Determine the [x, y] coordinate at the center of the cell enclosing the given text.  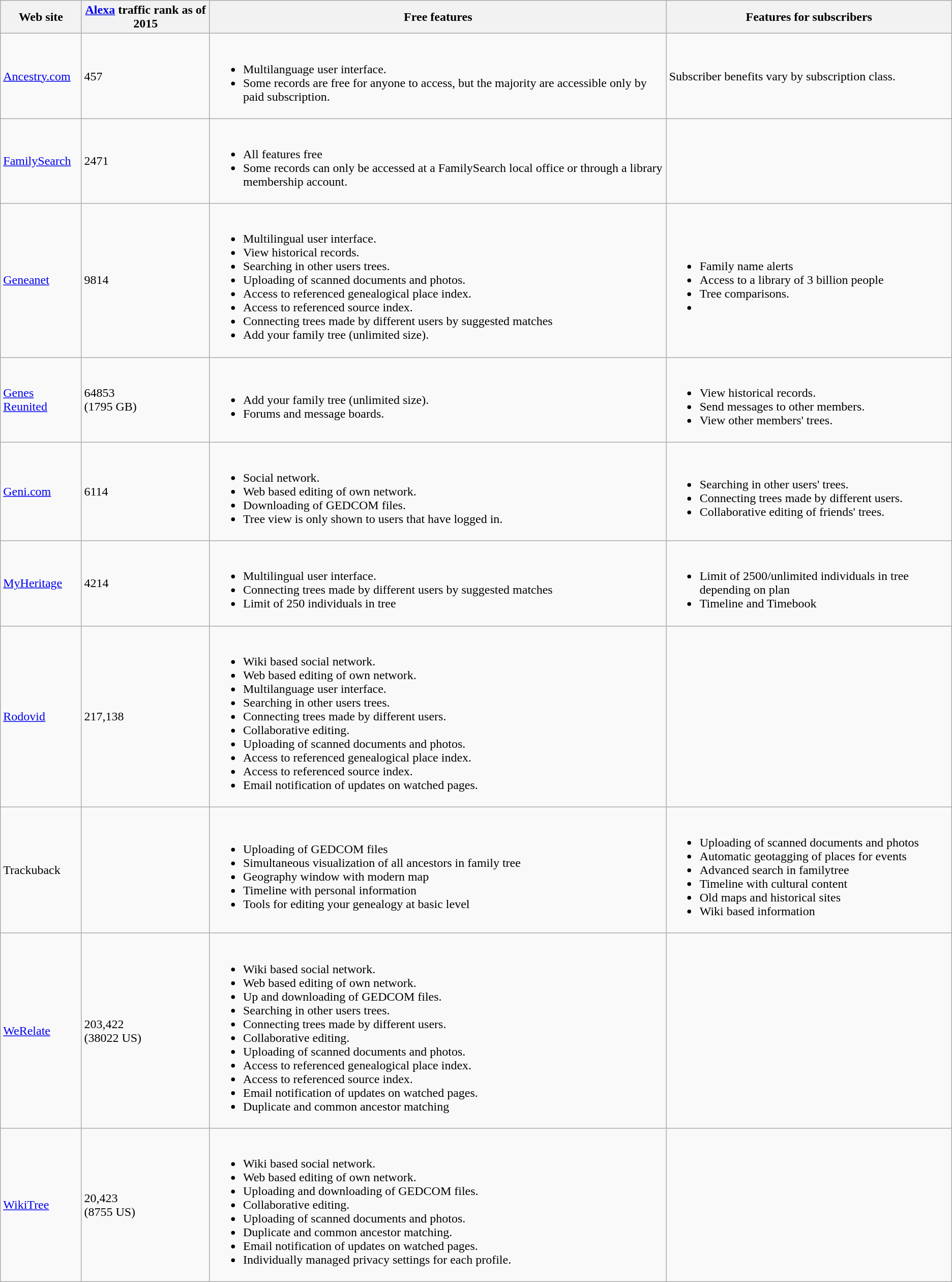
Searching in other users' trees.Connecting trees made by different users.Collaborative editing of friends' trees. [809, 491]
Geneanet [41, 280]
FamilySearch [41, 161]
6114 [145, 491]
Rodovid [41, 716]
MyHeritage [41, 583]
Ancestry.com [41, 76]
2471 [145, 161]
Genes Reunited [41, 400]
All features freeSome records can only be accessed at a FamilySearch local office or through a library membership account. [438, 161]
Multilanguage user interface.Some records are free for anyone to access, but the majority are accessible only by paid subscription. [438, 76]
Subscriber benefits vary by subscription class. [809, 76]
WeRelate [41, 1031]
457 [145, 76]
Limit of 2500/unlimited individuals in tree depending on planTimeline and Timebook [809, 583]
203,422(38022 US) [145, 1031]
Alexa traffic rank as of 2015 [145, 17]
WikiTree [41, 1205]
View historical records.Send messages to other members.View other members' trees. [809, 400]
Features for subscribers [809, 17]
4214 [145, 583]
Web site [41, 17]
Family name alertsAccess to a library of 3 billion peopleTree comparisons. [809, 280]
64853(1795 GB) [145, 400]
Add your family tree (unlimited size).Forums and message boards. [438, 400]
Multilingual user interface.Connecting trees made by different users by suggested matchesLimit of 250 individuals in tree [438, 583]
Free features [438, 17]
217,138 [145, 716]
Social network.Web based editing of own network.Downloading of GEDCOM files.Tree view is only shown to users that have logged in. [438, 491]
9814 [145, 280]
Trackuback [41, 870]
20,423(8755 US) [145, 1205]
Geni.com [41, 491]
